Scan for the cell matching the given text and deliver its [X, Y] coordinate at center. 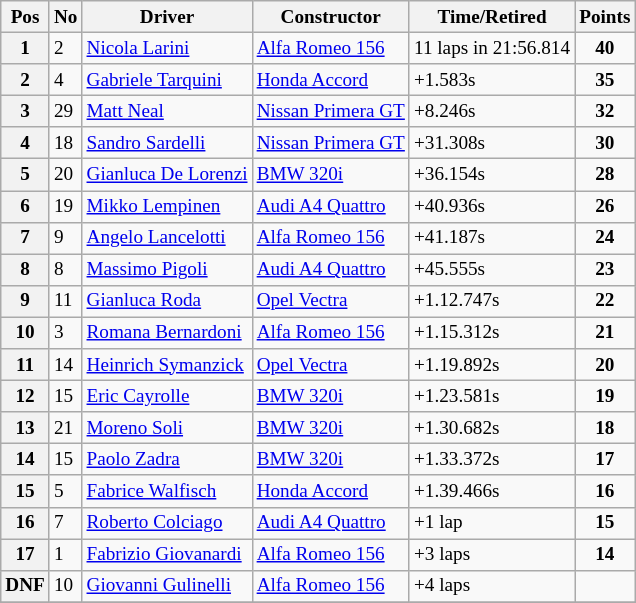
Eric Cayrolle [167, 396]
Fabrice Walfisch [167, 491]
Angelo Lancelotti [167, 238]
Nicola Larini [167, 48]
26 [605, 206]
Mikko Lempinen [167, 206]
+1.30.682s [492, 428]
+1.12.747s [492, 301]
23 [605, 270]
Roberto Colciago [167, 523]
Driver [167, 17]
+3 laps [492, 554]
Paolo Zadra [167, 460]
24 [605, 238]
+1 lap [492, 523]
Points [605, 17]
29 [66, 111]
Romana Bernardoni [167, 333]
+40.936s [492, 206]
+45.555s [492, 270]
Sandro Sardelli [167, 143]
22 [605, 301]
30 [605, 143]
28 [605, 175]
+36.154s [492, 175]
6 [26, 206]
40 [605, 48]
11 laps in 21:56.814 [492, 48]
+1.33.372s [492, 460]
12 [26, 396]
Heinrich Symanzick [167, 365]
Gianluca De Lorenzi [167, 175]
Matt Neal [167, 111]
13 [26, 428]
35 [605, 80]
Time/Retired [492, 17]
Pos [26, 17]
+1.23.581s [492, 396]
+31.308s [492, 143]
DNF [26, 586]
+1.19.892s [492, 365]
Constructor [330, 17]
No [66, 17]
Moreno Soli [167, 428]
Gianluca Roda [167, 301]
Fabrizio Giovanardi [167, 554]
+1.39.466s [492, 491]
Massimo Pigoli [167, 270]
+1.583s [492, 80]
Gabriele Tarquini [167, 80]
+41.187s [492, 238]
Giovanni Gulinelli [167, 586]
+1.15.312s [492, 333]
+4 laps [492, 586]
32 [605, 111]
+8.246s [492, 111]
